For the text-containing cell, return its midpoint in (x, y) coordinate format. 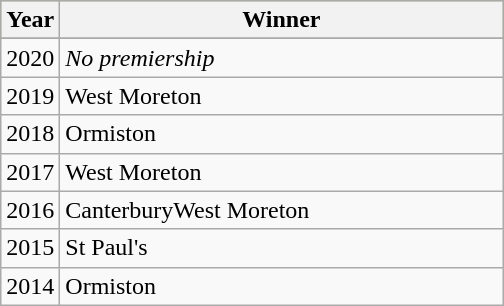
2017 (30, 172)
2018 (30, 134)
2020 (30, 58)
Year (30, 20)
2015 (30, 248)
2019 (30, 96)
CanterburyWest Moreton (282, 210)
No premiership (282, 58)
St Paul's (282, 248)
Winner (282, 20)
2016 (30, 210)
2014 (30, 286)
